Search for the cell housing the specified text and yield its (X, Y) center coordinate. 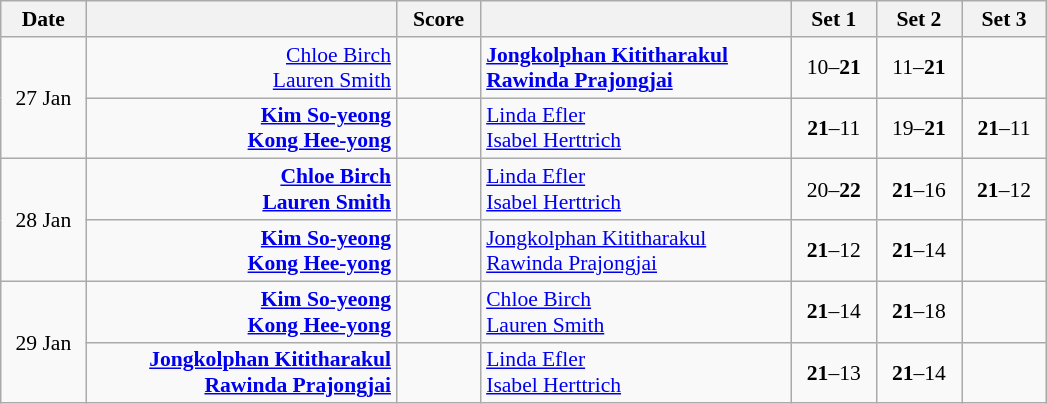
Score (438, 19)
Set 1 (834, 19)
29 Jan (44, 342)
27 Jan (44, 98)
Set 3 (1004, 19)
21–13 (834, 372)
19–21 (918, 128)
10–21 (834, 68)
28 Jan (44, 220)
Set 2 (918, 19)
11–21 (918, 68)
20–22 (834, 190)
Date (44, 19)
21–16 (918, 190)
21–18 (918, 312)
